Scan for the cell matching the given text and deliver its (x, y) coordinate at center. 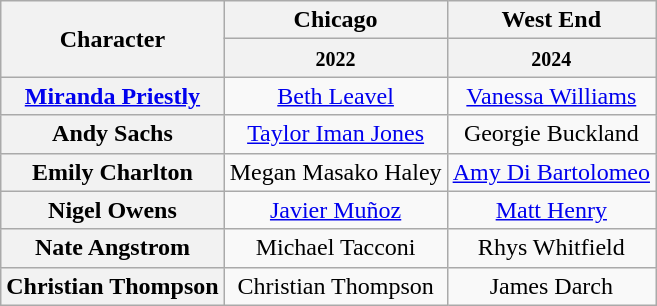
2024 (551, 58)
Vanessa Williams (551, 96)
Beth Leavel (336, 96)
Nigel Owens (112, 210)
Emily Charlton (112, 172)
Matt Henry (551, 210)
Michael Tacconi (336, 248)
Taylor Iman Jones (336, 134)
Miranda Priestly (112, 96)
James Darch (551, 286)
Andy Sachs (112, 134)
Rhys Whitfield (551, 248)
West End (551, 20)
Chicago (336, 20)
2022 (336, 58)
Javier Muñoz (336, 210)
Amy Di Bartolomeo (551, 172)
Megan Masako Haley (336, 172)
Character (112, 39)
Nate Angstrom (112, 248)
Georgie Buckland (551, 134)
